Return the [X, Y] coordinate for the center point of the cell that contains the specified text.  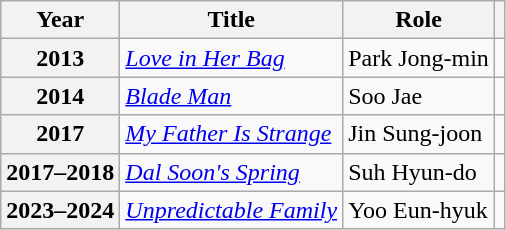
2023–2024 [60, 210]
Unpredictable Family [232, 210]
Yoo Eun-hyuk [419, 210]
Title [232, 20]
2017 [60, 134]
Dal Soon's Spring [232, 172]
Role [419, 20]
2014 [60, 96]
Park Jong-min [419, 58]
My Father Is Strange [232, 134]
Love in Her Bag [232, 58]
Jin Sung-joon [419, 134]
Blade Man [232, 96]
Year [60, 20]
Suh Hyun-do [419, 172]
2017–2018 [60, 172]
2013 [60, 58]
Soo Jae [419, 96]
